Provide the [X, Y] coordinate of the cell's center where the given text is located.  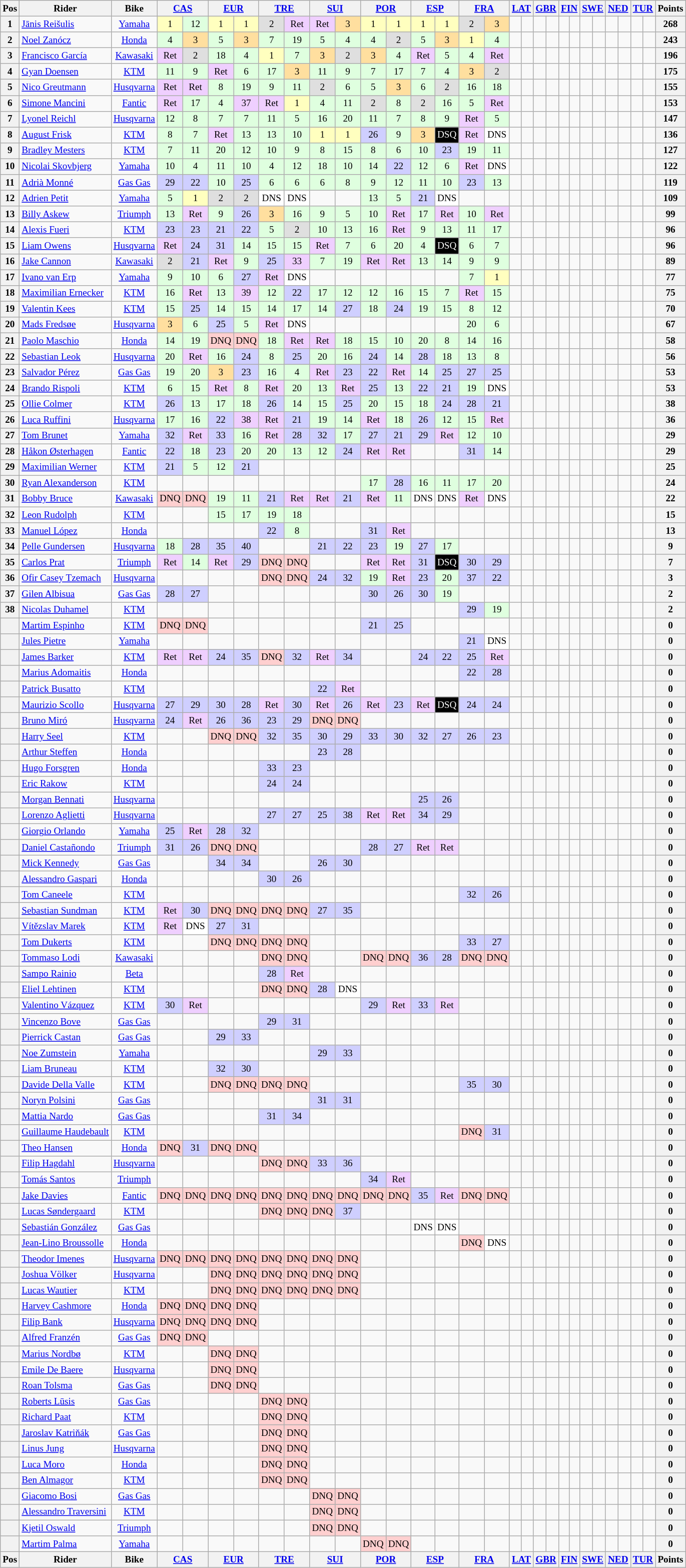
268 [670, 24]
243 [670, 40]
77 [670, 277]
Roan Tolsma [65, 1385]
Gyan Doensen [65, 72]
Alessandro Gaspari [65, 879]
Theo Hansen [65, 1148]
Maurizio Scollo [65, 705]
Tom Dukerts [65, 942]
Bruno Miró [65, 720]
Kjetil Oswald [65, 1528]
Lucas Søndergaard [65, 1211]
Maximilian Werner [65, 467]
Marius Adomaitis [65, 673]
Lorenzo Aglietti [65, 816]
Mattia Nardo [65, 1116]
Tomás Santos [65, 1180]
Lucas Wautier [65, 1290]
Guillaume Haudebault [65, 1132]
Bobby Bruce [65, 499]
Ofir Casey Tzemach [65, 578]
Theodor Imenes [65, 1259]
196 [670, 56]
Lyonel Reichl [65, 119]
155 [670, 88]
Paolo Maschio [65, 341]
Billy Askew [65, 214]
40 [246, 546]
Alfred Franzén [65, 1338]
Roberts Lūsis [65, 1401]
Gilen Albisua [65, 594]
Alessandro Traversini [65, 1512]
Filip Bank [65, 1322]
Mads Fredsøe [65, 325]
Patrick Busatto [65, 689]
Filip Hagdahl [65, 1164]
Liam Owens [65, 246]
Harvey Cashmore [65, 1306]
58 [670, 341]
Valentin Kees [65, 309]
Luca Moro [65, 1464]
Alexis Fueri [65, 230]
Jake Davies [65, 1196]
Håkon Østerhagen [65, 451]
Liam Bruneau [65, 1069]
Noel Zanócz [65, 40]
Jānis Reišulis [65, 24]
Martim Espinho [65, 626]
Ben Almagor [65, 1480]
Francisco García [65, 56]
Vítězslav Marek [65, 927]
147 [670, 119]
Giorgio Orlando [65, 832]
Giacomo Bosi [65, 1496]
August Frisk [65, 135]
Sampo Rainio [65, 974]
89 [670, 262]
Salvador Pérez [65, 372]
Vincenzo Bove [65, 1022]
Simone Mancini [65, 103]
Eric Rakow [65, 784]
Linus Jung [65, 1449]
Pelle Gundersen [65, 546]
67 [670, 325]
Carlos Prat [65, 562]
127 [670, 151]
Nicolas Duhamel [65, 610]
109 [670, 198]
39 [246, 293]
Ivano van Erp [65, 277]
Valentino Vázquez [65, 1006]
Jaroslav Katriňák [65, 1433]
136 [670, 135]
Brando Rispoli [65, 388]
153 [670, 103]
Pierrick Castan [65, 1037]
Daniel Castañondo [65, 848]
Manuel López [65, 531]
Emile De Baere [65, 1370]
Maximilian Ernecker [65, 293]
Ryan Alexanderson [65, 483]
Sebastian Sundman [65, 911]
Davide Della Valle [65, 1085]
James Barker [65, 657]
Adrià Monné [65, 183]
Luca Ruffini [65, 420]
Mick Kennedy [65, 863]
Nicolai Skovbjerg [65, 167]
Nico Greutmann [65, 88]
Martim Palma [65, 1544]
Noe Zumstein [65, 1053]
Noryn Polsini [65, 1101]
Eliel Lehtinen [65, 990]
Leon Rudolph [65, 515]
Harry Seel [65, 736]
Richard Paat [65, 1417]
70 [670, 309]
99 [670, 214]
Hugo Forsgren [65, 768]
175 [670, 72]
Adrien Petit [65, 198]
Arthur Steffen [65, 752]
Beta [134, 974]
Ollie Colmer [65, 404]
75 [670, 293]
119 [670, 183]
122 [670, 167]
Jake Cannon [65, 262]
Marius Nordbø [65, 1354]
Jean-Lino Broussolle [65, 1243]
Tom Brunet [65, 436]
Sebastian Leok [65, 357]
Tommaso Lodi [65, 958]
Joshua Völker [65, 1275]
Sebastián González [65, 1227]
Tom Caneele [65, 895]
Bradley Mesters [65, 151]
56 [670, 357]
Jules Pietre [65, 641]
Morgan Bennati [65, 800]
